Find where the given text appears and provide that cell's center as (x, y) coordinate. 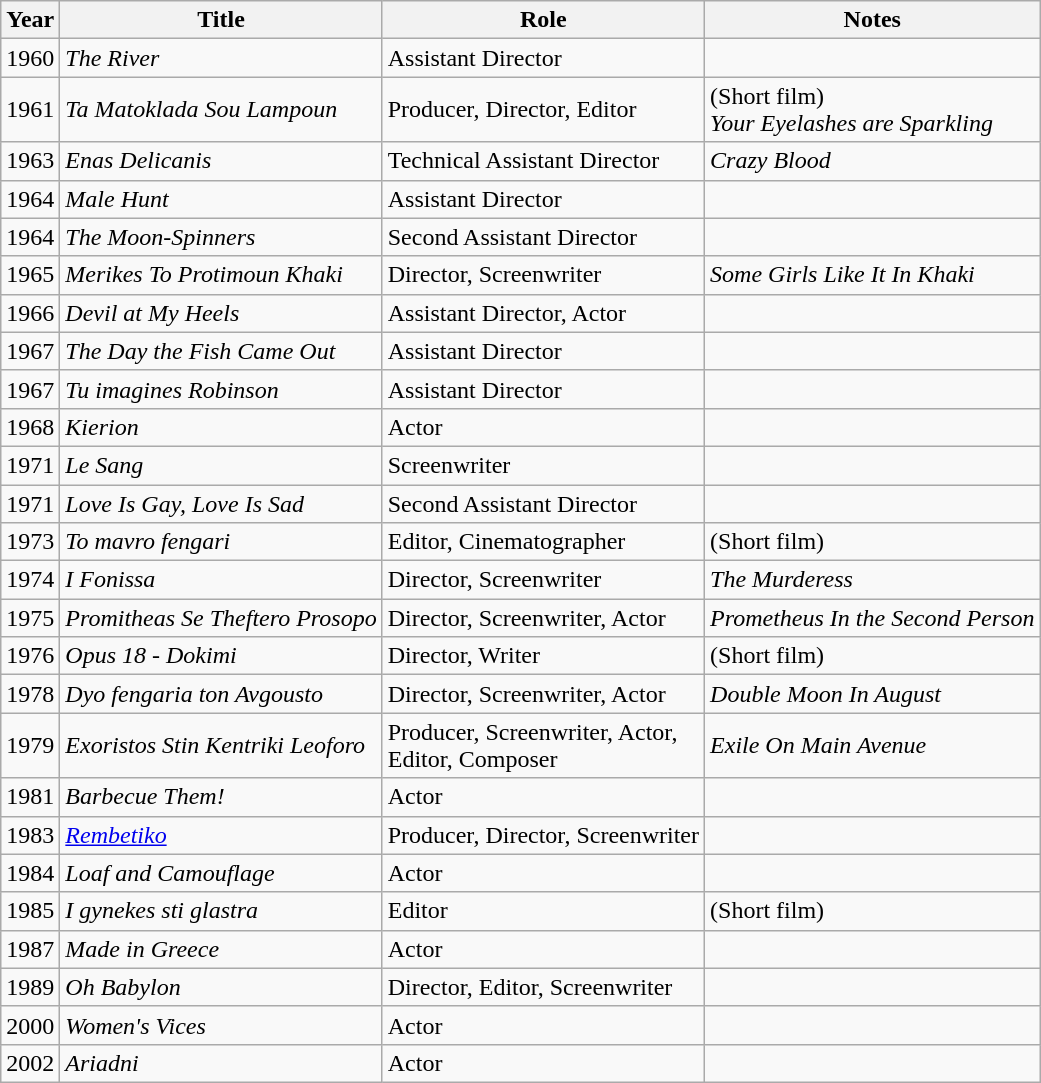
The Murderess (872, 580)
1984 (30, 873)
Producer, Director, Screenwriter (543, 835)
1960 (30, 58)
Male Hunt (221, 199)
Kierion (221, 427)
Assistant Director, Actor (543, 313)
Some Girls Like It In Khaki (872, 275)
Rembetiko (221, 835)
Editor, Cinematographer (543, 542)
The Day the Fish Came Out (221, 351)
I Fonissa (221, 580)
Exoristos Stin Kentriki Leoforo (221, 746)
Role (543, 20)
To mavro fengari (221, 542)
Double Moon In August (872, 694)
1981 (30, 797)
1985 (30, 911)
1965 (30, 275)
Director, Writer (543, 656)
Exile On Main Avenue (872, 746)
1978 (30, 694)
Director, Editor, Screenwriter (543, 987)
Dyo fengaria ton Avgousto (221, 694)
Made in Greece (221, 949)
1974 (30, 580)
1963 (30, 161)
1961 (30, 110)
Producer, Director, Editor (543, 110)
Enas Delicanis (221, 161)
Loaf and Camouflage (221, 873)
Ta Matoklada Sou Lampoun (221, 110)
Editor (543, 911)
Promitheas Se Theftero Prosopo (221, 618)
1983 (30, 835)
Title (221, 20)
Notes (872, 20)
Women's Vices (221, 1025)
Barbecue Them! (221, 797)
Devil at My Heels (221, 313)
Le Sang (221, 465)
Producer, Screenwriter, Actor,Editor, Composer (543, 746)
1987 (30, 949)
Love Is Gay, Love Is Sad (221, 503)
Merikes To Protimoun Khaki (221, 275)
Oh Babylon (221, 987)
2002 (30, 1063)
Technical Assistant Director (543, 161)
1976 (30, 656)
1966 (30, 313)
1973 (30, 542)
Crazy Blood (872, 161)
1989 (30, 987)
Screenwriter (543, 465)
Opus 18 - Dokimi (221, 656)
1968 (30, 427)
The River (221, 58)
Tu imagines Robinson (221, 389)
1975 (30, 618)
Year (30, 20)
(Short film)Your Eyelashes are Sparkling (872, 110)
1979 (30, 746)
2000 (30, 1025)
Prometheus In the Second Person (872, 618)
I gynekes sti glastra (221, 911)
Ariadni (221, 1063)
The Moon-Spinners (221, 237)
